Find where the given text appears and provide that cell's center as [x, y] coordinate. 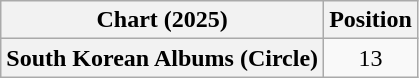
Chart (2025) [162, 20]
13 [371, 58]
South Korean Albums (Circle) [162, 58]
Position [371, 20]
